For the text-containing cell, return its midpoint in [x, y] coordinate format. 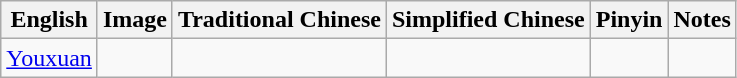
English [50, 20]
Youxuan [50, 58]
Image [134, 20]
Simplified Chinese [488, 20]
Pinyin [629, 20]
Notes [702, 20]
Traditional Chinese [279, 20]
